Output the [X, Y] coordinate of the center of the cell containing the given text.  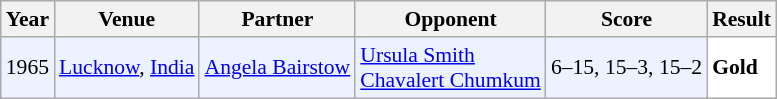
Angela Bairstow [277, 68]
Score [626, 19]
6–15, 15–3, 15–2 [626, 68]
Result [742, 19]
Gold [742, 68]
Ursula Smith Chavalert Chumkum [450, 68]
1965 [28, 68]
Partner [277, 19]
Year [28, 19]
Opponent [450, 19]
Venue [126, 19]
Lucknow, India [126, 68]
